Determine the (x, y) coordinate at the center of the cell enclosing the given text.  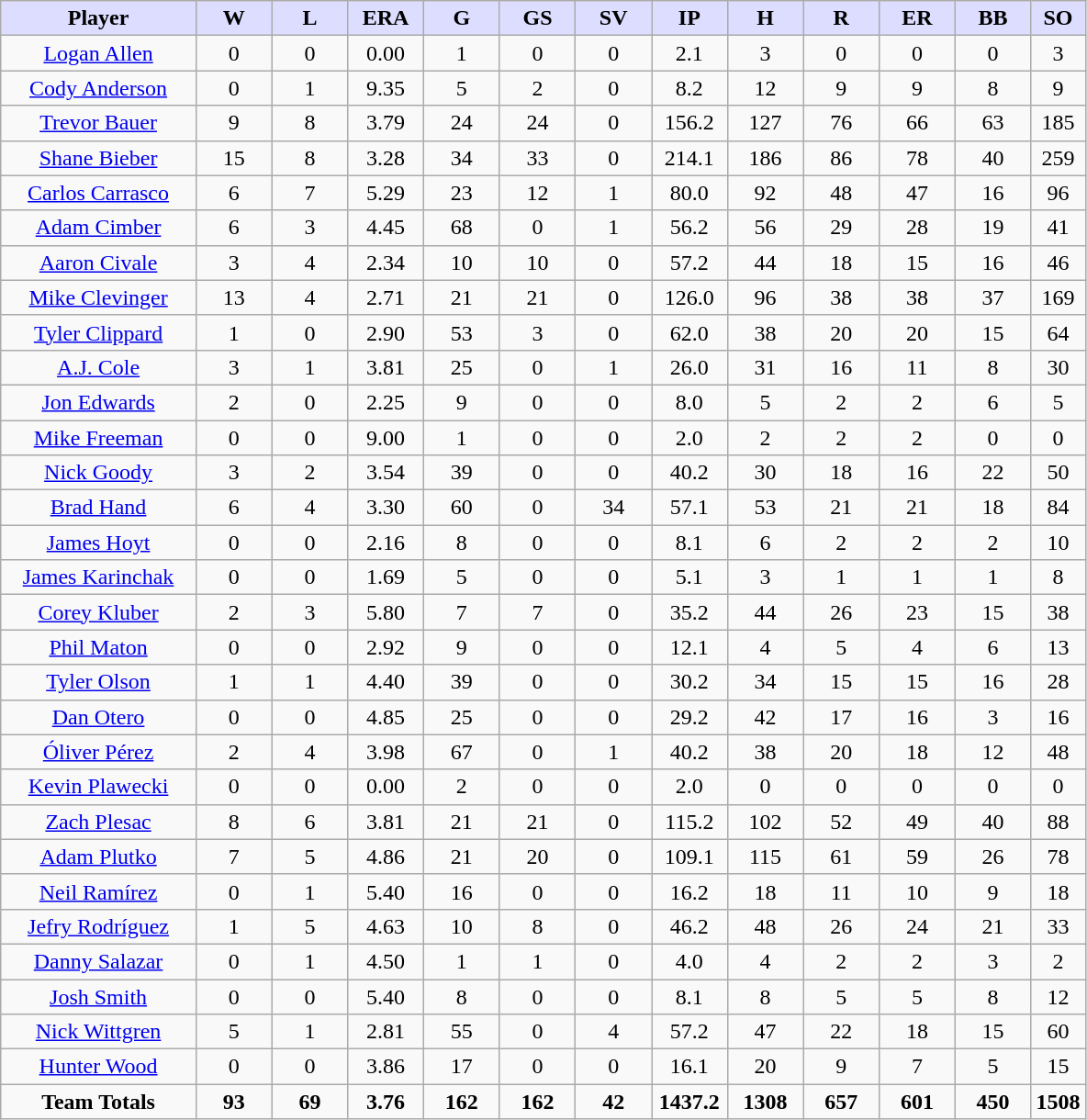
Zach Plesac (99, 822)
2.71 (386, 297)
Trevor Bauer (99, 123)
49 (918, 822)
5.1 (690, 577)
63 (993, 123)
41 (1058, 228)
16.2 (690, 891)
3.86 (386, 1067)
59 (918, 857)
12.1 (690, 647)
9.35 (386, 88)
68 (461, 228)
76 (841, 123)
169 (1058, 297)
3.54 (386, 473)
4.0 (690, 961)
Phil Maton (99, 647)
Kevin Plawecki (99, 787)
Logan Allen (99, 53)
115 (766, 857)
Tyler Olson (99, 682)
GS (538, 18)
80.0 (690, 193)
3.79 (386, 123)
31 (766, 367)
29.2 (690, 717)
56 (766, 228)
R (841, 18)
Neil Ramírez (99, 891)
4.63 (386, 926)
64 (1058, 332)
Corey Kluber (99, 612)
Hunter Wood (99, 1067)
Player (99, 18)
4.86 (386, 857)
H (766, 18)
2.25 (386, 402)
Mike Freeman (99, 438)
2.1 (690, 53)
93 (233, 1102)
James Hoyt (99, 543)
W (233, 18)
5.80 (386, 612)
Jefry Rodríguez (99, 926)
Dan Otero (99, 717)
Aaron Civale (99, 263)
61 (841, 857)
52 (841, 822)
Adam Plutko (99, 857)
Óliver Pérez (99, 752)
2.90 (386, 332)
115.2 (690, 822)
2.16 (386, 543)
37 (993, 297)
Nick Wittgren (99, 1032)
450 (993, 1102)
19 (993, 228)
4.50 (386, 961)
26.0 (690, 367)
35.2 (690, 612)
102 (766, 822)
185 (1058, 123)
Jon Edwards (99, 402)
Carlos Carrasco (99, 193)
Cody Anderson (99, 88)
30.2 (690, 682)
1508 (1058, 1102)
James Karinchak (99, 577)
Team Totals (99, 1102)
67 (461, 752)
69 (310, 1102)
214.1 (690, 158)
SO (1058, 18)
3.98 (386, 752)
1437.2 (690, 1102)
8.0 (690, 402)
86 (841, 158)
1.69 (386, 577)
601 (918, 1102)
88 (1058, 822)
5.29 (386, 193)
3.28 (386, 158)
Danny Salazar (99, 961)
16.1 (690, 1067)
4.40 (386, 682)
657 (841, 1102)
2.81 (386, 1032)
ERA (386, 18)
9.00 (386, 438)
56.2 (690, 228)
Josh Smith (99, 996)
G (461, 18)
Tyler Clippard (99, 332)
Mike Clevinger (99, 297)
ER (918, 18)
156.2 (690, 123)
92 (766, 193)
4.85 (386, 717)
259 (1058, 158)
IP (690, 18)
84 (1058, 508)
3.76 (386, 1102)
Nick Goody (99, 473)
2.34 (386, 263)
3.30 (386, 508)
Brad Hand (99, 508)
126.0 (690, 297)
55 (461, 1032)
46.2 (690, 926)
127 (766, 123)
46 (1058, 263)
186 (766, 158)
Adam Cimber (99, 228)
A.J. Cole (99, 367)
29 (841, 228)
8.2 (690, 88)
SV (613, 18)
109.1 (690, 857)
4.45 (386, 228)
L (310, 18)
2.92 (386, 647)
1308 (766, 1102)
57.1 (690, 508)
66 (918, 123)
BB (993, 18)
50 (1058, 473)
62.0 (690, 332)
Shane Bieber (99, 158)
